Locate the cell with the specified text and output its (x, y) center coordinate. 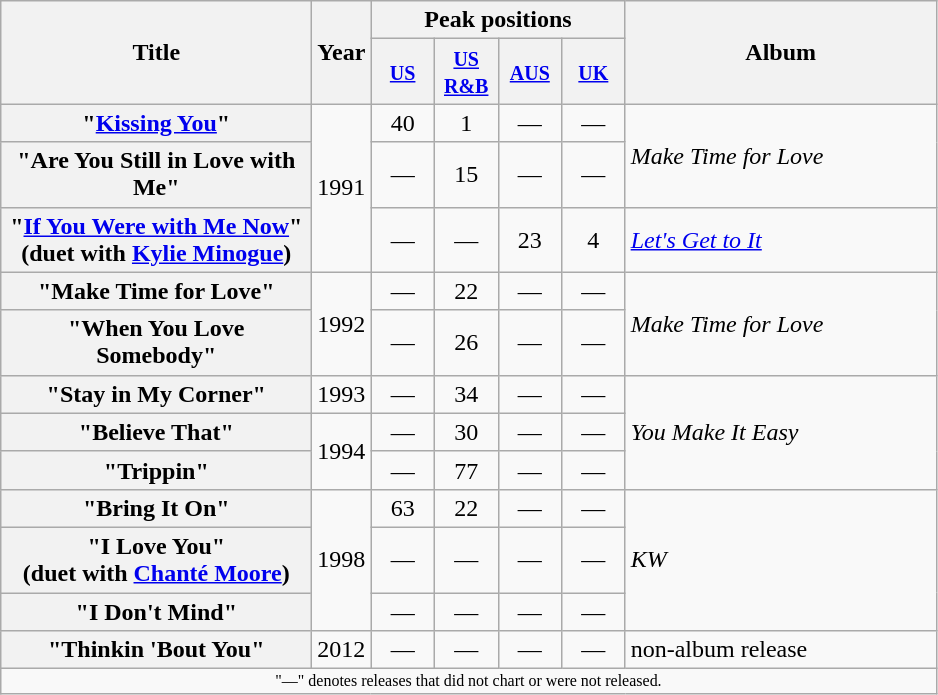
"Make Time for Love" (156, 291)
77 (466, 470)
34 (466, 394)
4 (594, 240)
Let's Get to It (780, 240)
"Trippin" (156, 470)
"Kissing You" (156, 123)
"Believe That" (156, 432)
63 (403, 508)
Album (780, 52)
non-album release (780, 650)
KW (780, 560)
AUS (530, 72)
"I Love You" (duet with Chanté Moore) (156, 560)
"If You Were with Me Now" (duet with Kylie Minogue) (156, 240)
1994 (342, 451)
UK (594, 72)
Title (156, 52)
You Make It Easy (780, 432)
40 (403, 123)
15 (466, 174)
Peak positions (498, 20)
1998 (342, 560)
US R&B (466, 72)
1991 (342, 188)
"Stay in My Corner" (156, 394)
"Thinkin 'Bout You" (156, 650)
"Bring It On" (156, 508)
1 (466, 123)
30 (466, 432)
"Are You Still in Love with Me" (156, 174)
"—" denotes releases that did not chart or were not released. (468, 681)
US (403, 72)
1993 (342, 394)
"When You Love Somebody" (156, 342)
1992 (342, 324)
23 (530, 240)
"I Don't Mind" (156, 611)
2012 (342, 650)
26 (466, 342)
Year (342, 52)
